Detect which cell encompasses the target text, then output its (x, y) center coordinate. 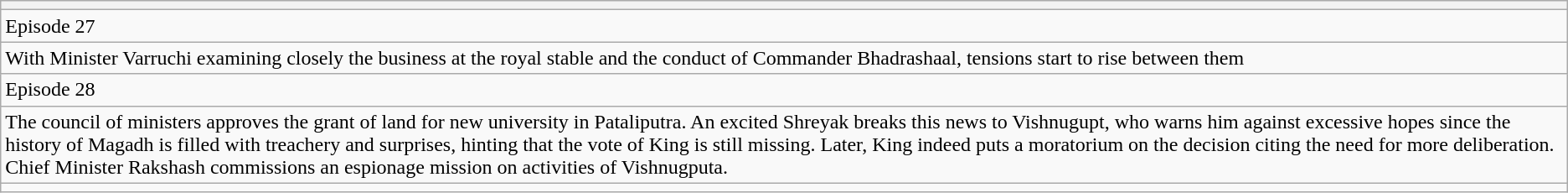
Episode 27 (784, 26)
Episode 28 (784, 90)
